Detect which cell encompasses the target text, then output its [x, y] center coordinate. 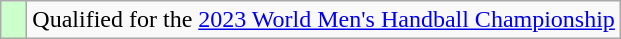
Qualified for the 2023 World Men's Handball Championship [324, 20]
